Capture the cell that displays the provided text and extract its [x, y] central coordinate. 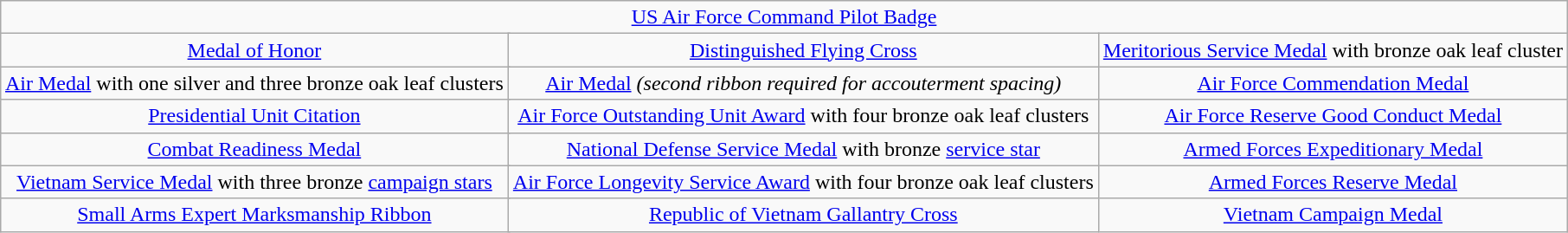
Air Force Outstanding Unit Award with four bronze oak leaf clusters [803, 116]
Air Medal (second ribbon required for accouterment spacing) [803, 83]
Medal of Honor [254, 50]
Vietnam Campaign Medal [1333, 215]
Presidential Unit Citation [254, 116]
National Defense Service Medal with bronze service star [803, 149]
Combat Readiness Medal [254, 149]
Meritorious Service Medal with bronze oak leaf cluster [1333, 50]
Air Medal with one silver and three bronze oak leaf clusters [254, 83]
Air Force Commendation Medal [1333, 83]
US Air Force Command Pilot Badge [784, 17]
Armed Forces Reserve Medal [1333, 182]
Small Arms Expert Marksmanship Ribbon [254, 215]
Republic of Vietnam Gallantry Cross [803, 215]
Armed Forces Expeditionary Medal [1333, 149]
Vietnam Service Medal with three bronze campaign stars [254, 182]
Distinguished Flying Cross [803, 50]
Air Force Reserve Good Conduct Medal [1333, 116]
Air Force Longevity Service Award with four bronze oak leaf clusters [803, 182]
